Determine the [X, Y] coordinate at the center of the cell enclosing the given text.  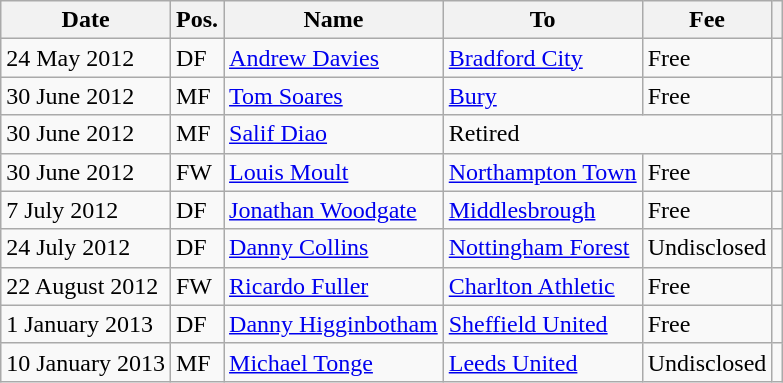
Middlesbrough [542, 210]
24 July 2012 [86, 248]
Northampton Town [542, 172]
Leeds United [542, 362]
Jonathan Woodgate [334, 210]
Name [334, 20]
Fee [707, 20]
22 August 2012 [86, 286]
Tom Soares [334, 96]
Louis Moult [334, 172]
Ricardo Fuller [334, 286]
24 May 2012 [86, 58]
Bradford City [542, 58]
Salif Diao [334, 134]
Nottingham Forest [542, 248]
Danny Collins [334, 248]
Pos. [196, 20]
Sheffield United [542, 324]
1 January 2013 [86, 324]
Bury [542, 96]
Andrew Davies [334, 58]
10 January 2013 [86, 362]
To [542, 20]
7 July 2012 [86, 210]
Charlton Athletic [542, 286]
Danny Higginbotham [334, 324]
Retired [608, 134]
Michael Tonge [334, 362]
Date [86, 20]
